Find where the given text appears and provide that cell's center as [x, y] coordinate. 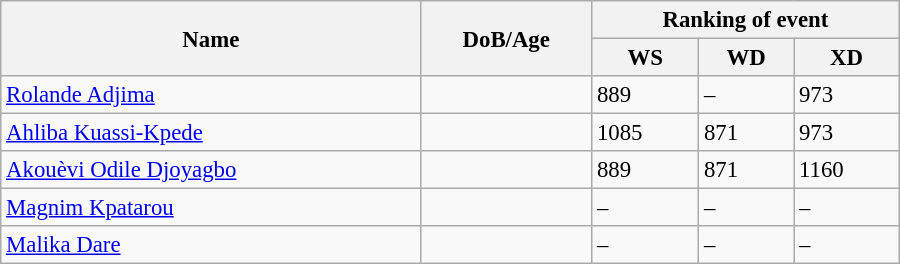
DoB/Age [506, 38]
XD [847, 58]
Magnim Kpatarou [211, 208]
Ranking of event [746, 20]
1160 [847, 170]
WD [746, 58]
Malika Dare [211, 245]
WS [646, 58]
Ahliba Kuassi-Kpede [211, 133]
Akouèvi Odile Djoyagbo [211, 170]
1085 [646, 133]
Name [211, 38]
Rolande Adjima [211, 95]
